Capture the cell that displays the provided text and extract its [X, Y] central coordinate. 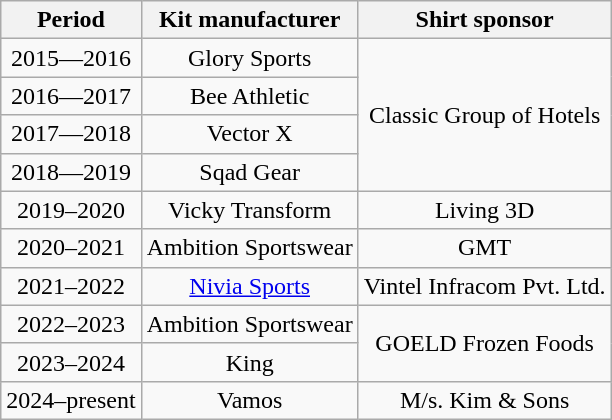
Vamos [250, 400]
2024–present [71, 400]
2020–2021 [71, 248]
Shirt sponsor [484, 20]
Nivia Sports [250, 286]
Kit manufacturer [250, 20]
GOELD Frozen Foods [484, 343]
2018—2019 [71, 172]
King [250, 362]
Classic Group of Hotels [484, 115]
2019–2020 [71, 210]
2023–2024 [71, 362]
GMT [484, 248]
Vicky Transform [250, 210]
M/s. Kim & Sons [484, 400]
Period [71, 20]
Glory Sports [250, 58]
2021–2022 [71, 286]
2015—2016 [71, 58]
2016—2017 [71, 96]
Sqad Gear [250, 172]
Bee Athletic [250, 96]
Vintel Infracom Pvt. Ltd. [484, 286]
Vector X [250, 134]
2022–2023 [71, 324]
2017—2018 [71, 134]
Living 3D [484, 210]
